Scan for the cell matching the given text and deliver its [X, Y] coordinate at center. 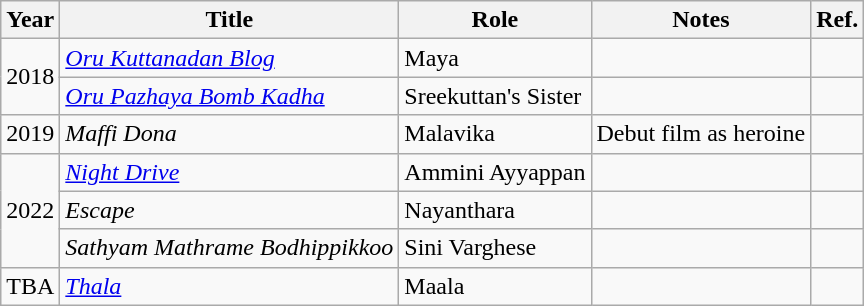
Debut film as heroine [701, 134]
Year [30, 20]
Role [495, 20]
Thala [230, 286]
Ammini Ayyappan [495, 172]
Notes [701, 20]
Ref. [838, 20]
Night Drive [230, 172]
Malavika [495, 134]
Sathyam Mathrame Bodhippikkoo [230, 248]
Nayanthara [495, 210]
Maya [495, 58]
Sini Varghese [495, 248]
Oru Kuttanadan Blog [230, 58]
2022 [30, 210]
2019 [30, 134]
Sreekuttan's Sister [495, 96]
TBA [30, 286]
2018 [30, 77]
Escape [230, 210]
Oru Pazhaya Bomb Kadha [230, 96]
Maffi Dona [230, 134]
Title [230, 20]
Maala [495, 286]
